Extract the [X, Y] coordinate from the center of the cell holding the provided text.  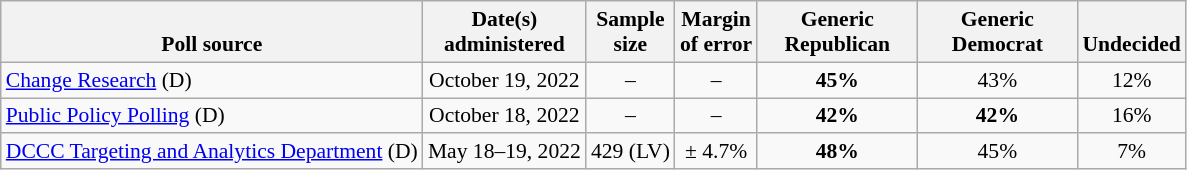
Change Research (D) [212, 80]
DCCC Targeting and Analytics Department (D) [212, 152]
7% [1131, 152]
± 4.7% [716, 152]
429 (LV) [630, 152]
October 18, 2022 [504, 116]
Undecided [1131, 32]
GenericDemocrat [997, 32]
16% [1131, 116]
Poll source [212, 32]
October 19, 2022 [504, 80]
12% [1131, 80]
Marginof error [716, 32]
Date(s)administered [504, 32]
Public Policy Polling (D) [212, 116]
43% [997, 80]
May 18–19, 2022 [504, 152]
GenericRepublican [837, 32]
48% [837, 152]
Samplesize [630, 32]
